For the text-containing cell, return its midpoint in [X, Y] coordinate format. 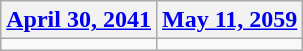
May 11, 2059 [229, 20]
April 30, 2041 [79, 20]
